From the cell containing the given text, extract its center point as [x, y] coordinate. 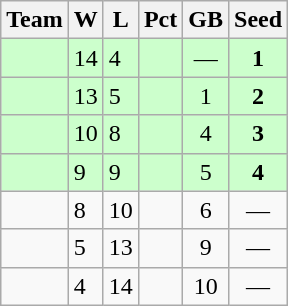
Team [35, 20]
Seed [258, 20]
6 [206, 210]
L [120, 20]
GB [206, 20]
Pct [160, 20]
W [86, 20]
2 [258, 96]
3 [258, 134]
